Scan for the cell matching the given text and deliver its (X, Y) coordinate at center. 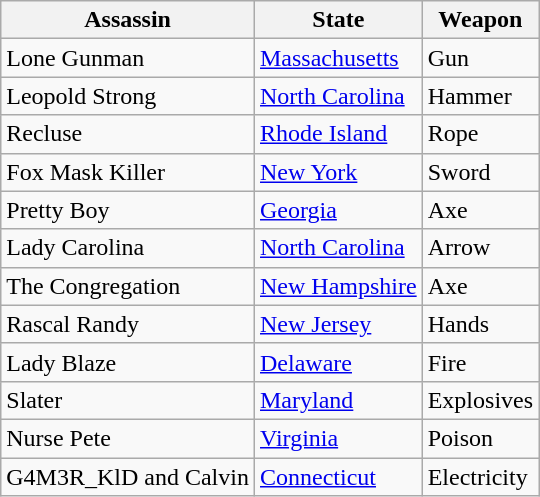
Massachusetts (338, 58)
Fox Mask Killer (128, 172)
New Hampshire (338, 286)
Hands (480, 324)
Leopold Strong (128, 96)
Maryland (338, 400)
Rope (480, 134)
Arrow (480, 248)
Georgia (338, 210)
Slater (128, 400)
Lone Gunman (128, 58)
Electricity (480, 477)
Delaware (338, 362)
Assassin (128, 20)
Pretty Boy (128, 210)
Gun (480, 58)
Lady Blaze (128, 362)
The Congregation (128, 286)
Sword (480, 172)
Lady Carolina (128, 248)
Recluse (128, 134)
Poison (480, 438)
Virginia (338, 438)
Connecticut (338, 477)
Hammer (480, 96)
Fire (480, 362)
Rascal Randy (128, 324)
G4M3R_KlD and Calvin (128, 477)
Rhode Island (338, 134)
New York (338, 172)
Explosives (480, 400)
New Jersey (338, 324)
State (338, 20)
Weapon (480, 20)
Nurse Pete (128, 438)
